Find where the given text appears and provide that cell's center as (X, Y) coordinate. 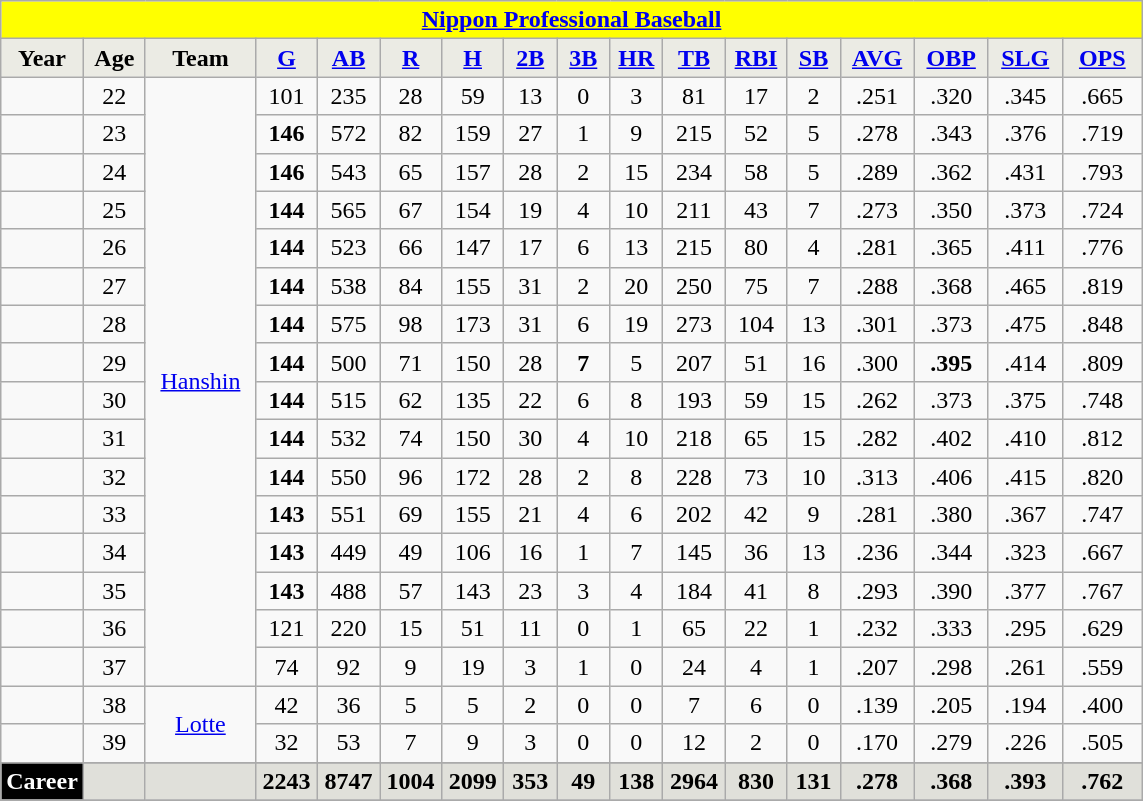
71 (411, 362)
26 (114, 248)
.415 (1025, 477)
235 (349, 96)
Hanshin (200, 382)
.393 (1025, 781)
80 (756, 248)
.194 (1025, 705)
173 (473, 324)
.395 (951, 362)
207 (694, 362)
.667 (1102, 553)
.170 (877, 743)
.298 (951, 667)
20 (636, 286)
.365 (951, 248)
193 (694, 400)
.323 (1025, 553)
OBP (951, 58)
75 (756, 286)
.559 (1102, 667)
43 (756, 210)
.300 (877, 362)
159 (473, 134)
41 (756, 591)
Nippon Professional Baseball (572, 20)
2964 (694, 781)
.261 (1025, 667)
488 (349, 591)
.262 (877, 400)
.665 (1102, 96)
.207 (877, 667)
.343 (951, 134)
.400 (1102, 705)
250 (694, 286)
.820 (1102, 477)
.362 (951, 172)
550 (349, 477)
39 (114, 743)
.747 (1102, 515)
.380 (951, 515)
.719 (1102, 134)
104 (756, 324)
2B (530, 58)
AB (349, 58)
69 (411, 515)
.819 (1102, 286)
34 (114, 553)
58 (756, 172)
.748 (1102, 400)
25 (114, 210)
96 (411, 477)
.724 (1102, 210)
532 (349, 438)
273 (694, 324)
.232 (877, 629)
538 (349, 286)
12 (694, 743)
106 (473, 553)
211 (694, 210)
172 (473, 477)
353 (530, 781)
92 (349, 667)
.776 (1102, 248)
830 (756, 781)
SB (814, 58)
228 (694, 477)
.320 (951, 96)
.465 (1025, 286)
.475 (1025, 324)
101 (286, 96)
523 (349, 248)
37 (114, 667)
.226 (1025, 743)
.390 (951, 591)
33 (114, 515)
RBI (756, 58)
AVG (877, 58)
202 (694, 515)
62 (411, 400)
121 (286, 629)
.431 (1025, 172)
G (286, 58)
.629 (1102, 629)
Age (114, 58)
.139 (877, 705)
157 (473, 172)
.376 (1025, 134)
.350 (951, 210)
154 (473, 210)
2243 (286, 781)
SLG (1025, 58)
572 (349, 134)
98 (411, 324)
HR (636, 58)
147 (473, 248)
.288 (877, 286)
575 (349, 324)
38 (114, 705)
.289 (877, 172)
.377 (1025, 591)
.767 (1102, 591)
R (411, 58)
.375 (1025, 400)
.333 (951, 629)
.414 (1025, 362)
551 (349, 515)
Team (200, 58)
.301 (877, 324)
184 (694, 591)
234 (694, 172)
449 (349, 553)
218 (694, 438)
84 (411, 286)
.367 (1025, 515)
21 (530, 515)
OPS (1102, 58)
11 (530, 629)
82 (411, 134)
8747 (349, 781)
53 (349, 743)
73 (756, 477)
131 (814, 781)
.406 (951, 477)
.793 (1102, 172)
.848 (1102, 324)
66 (411, 248)
500 (349, 362)
.282 (877, 438)
35 (114, 591)
.812 (1102, 438)
29 (114, 362)
138 (636, 781)
.295 (1025, 629)
.251 (877, 96)
135 (473, 400)
H (473, 58)
.205 (951, 705)
565 (349, 210)
543 (349, 172)
57 (411, 591)
.411 (1025, 248)
.279 (951, 743)
.293 (877, 591)
145 (694, 553)
Career (42, 781)
.410 (1025, 438)
.273 (877, 210)
.762 (1102, 781)
52 (756, 134)
.505 (1102, 743)
.809 (1102, 362)
81 (694, 96)
.313 (877, 477)
67 (411, 210)
TB (694, 58)
220 (349, 629)
.236 (877, 553)
Lotte (200, 724)
1004 (411, 781)
.402 (951, 438)
3B (584, 58)
2099 (473, 781)
.344 (951, 553)
.345 (1025, 96)
Year (42, 58)
515 (349, 400)
